Return [X, Y] of the center of cell containing provided text 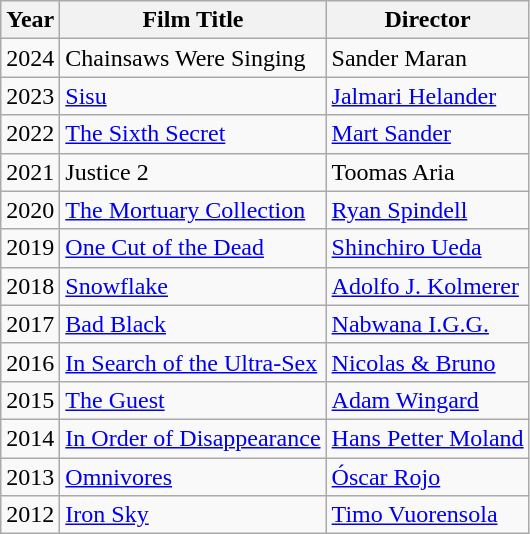
Adolfo J. Kolmerer [428, 286]
2012 [30, 515]
Iron Sky [193, 515]
2023 [30, 96]
Director [428, 20]
2013 [30, 477]
The Sixth Secret [193, 134]
Nicolas & Bruno [428, 362]
The Mortuary Collection [193, 210]
Toomas Aria [428, 172]
Óscar Rojo [428, 477]
Jalmari Helander [428, 96]
2018 [30, 286]
2014 [30, 438]
Chainsaws Were Singing [193, 58]
In Order of Disappearance [193, 438]
2020 [30, 210]
Shinchiro Ueda [428, 248]
Snowflake [193, 286]
One Cut of the Dead [193, 248]
Adam Wingard [428, 400]
Nabwana I.G.G. [428, 324]
Sander Maran [428, 58]
2019 [30, 248]
2016 [30, 362]
Film Title [193, 20]
Timo Vuorensola [428, 515]
2021 [30, 172]
Ryan Spindell [428, 210]
Justice 2 [193, 172]
In Search of the Ultra-Sex [193, 362]
Hans Petter Moland [428, 438]
2022 [30, 134]
Sisu [193, 96]
2015 [30, 400]
Omnivores [193, 477]
2017 [30, 324]
2024 [30, 58]
Year [30, 20]
Mart Sander [428, 134]
The Guest [193, 400]
Bad Black [193, 324]
